Provide the (x, y) coordinate of the cell's center where the given text is located.  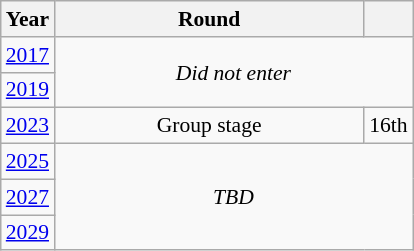
2019 (28, 90)
2023 (28, 126)
Group stage (209, 126)
2017 (28, 55)
2025 (28, 162)
Round (209, 19)
2029 (28, 233)
16th (388, 126)
2027 (28, 197)
Year (28, 19)
Did not enter (234, 72)
TBD (234, 198)
